For the text-containing cell, return its midpoint in [x, y] coordinate format. 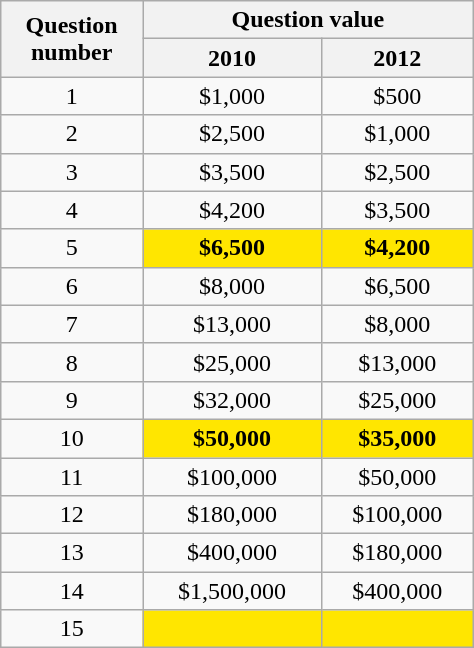
9 [72, 400]
8 [72, 362]
2010 [232, 58]
12 [72, 515]
Question number [72, 39]
11 [72, 477]
2 [72, 134]
13 [72, 553]
2012 [397, 58]
14 [72, 591]
4 [72, 210]
$32,000 [232, 400]
1 [72, 96]
15 [72, 629]
5 [72, 248]
6 [72, 286]
7 [72, 324]
$500 [397, 96]
3 [72, 172]
10 [72, 438]
Question value [308, 20]
$35,000 [397, 438]
$1,500,000 [232, 591]
